Return the [X, Y] coordinate for the center point of the cell that contains the specified text.  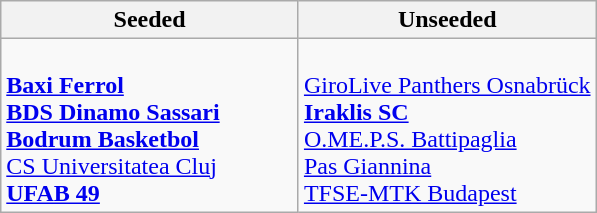
Baxi Ferrol BDS Dinamo Sassari Bodrum Basketbol CS Universitatea Cluj UFAB 49 [150, 126]
GiroLive Panthers Osnabrück Iraklis SC O.ME.P.S. Battipaglia Pas Giannina TFSE-MTK Budapest [447, 126]
Seeded [150, 20]
Unseeded [447, 20]
